Output the [X, Y] coordinate of the center of the cell containing the given text.  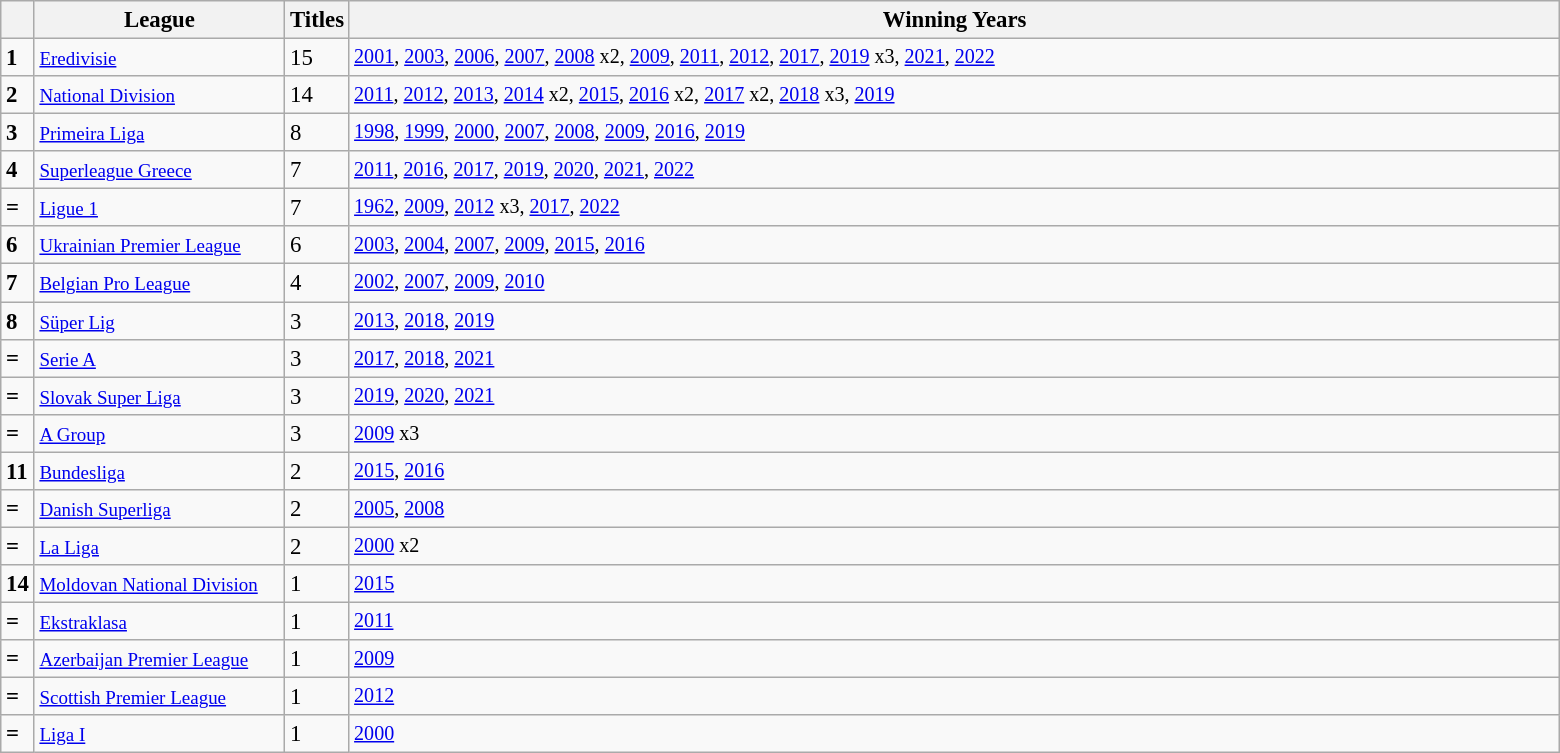
2003, 2004, 2007, 2009, 2015, 2016 [954, 245]
Danish Superliga [160, 509]
2009 x3 [954, 433]
Scottish Premier League [160, 697]
1962, 2009, 2012 x3, 2017, 2022 [954, 208]
2011, 2016, 2017, 2019, 2020, 2021, 2022 [954, 170]
2012 [954, 697]
2013, 2018, 2019 [954, 321]
2000 [954, 734]
Liga I [160, 734]
2002, 2007, 2009, 2010 [954, 283]
Belgian Pro League [160, 283]
1998, 1999, 2000, 2007, 2008, 2009, 2016, 2019 [954, 133]
2019, 2020, 2021 [954, 396]
Titles [318, 20]
2000 x2 [954, 546]
2017, 2018, 2021 [954, 358]
Azerbaijan Premier League [160, 659]
2015 [954, 584]
15 [318, 58]
Superleague Greece [160, 170]
A Group [160, 433]
Ukrainian Premier League [160, 245]
Primeira Liga [160, 133]
National Division [160, 95]
2011 [954, 621]
League [160, 20]
Ekstraklasa [160, 621]
Ligue 1 [160, 208]
Serie A [160, 358]
Winning Years [954, 20]
Slovak Super Liga [160, 396]
11 [18, 471]
2001, 2003, 2006, 2007, 2008 x2, 2009, 2011, 2012, 2017, 2019 x3, 2021, 2022 [954, 58]
2005, 2008 [954, 509]
Süper Lig [160, 321]
2015, 2016 [954, 471]
Bundesliga [160, 471]
Moldovan National Division [160, 584]
Eredivisie [160, 58]
2011, 2012, 2013, 2014 x2, 2015, 2016 x2, 2017 x2, 2018 x3, 2019 [954, 95]
La Liga [160, 546]
2009 [954, 659]
